Return the [X, Y] coordinate for the center point of the cell that contains the specified text.  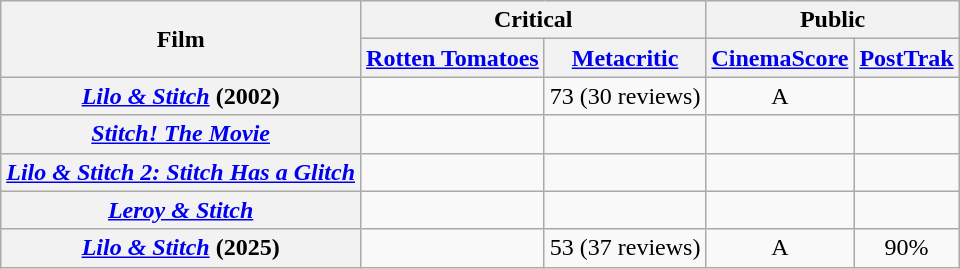
PostTrak [906, 58]
Lilo & Stitch (2002) [181, 96]
90% [906, 248]
Metacritic [625, 58]
Stitch! The Movie [181, 134]
73 (30 reviews) [625, 96]
Lilo & Stitch (2025) [181, 248]
Film [181, 39]
53 (37 reviews) [625, 248]
Leroy & Stitch [181, 210]
Rotten Tomatoes [453, 58]
Critical [534, 20]
Public [832, 20]
Lilo & Stitch 2: Stitch Has a Glitch [181, 172]
CinemaScore [780, 58]
